Determine the (X, Y) coordinate at the center of the cell enclosing the given text.  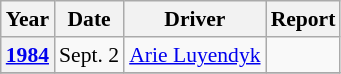
Report (304, 19)
1984 (28, 55)
Year (28, 19)
Driver (194, 19)
Sept. 2 (89, 55)
Arie Luyendyk (194, 55)
Date (89, 19)
